Find where the given text appears and provide that cell's center as [x, y] coordinate. 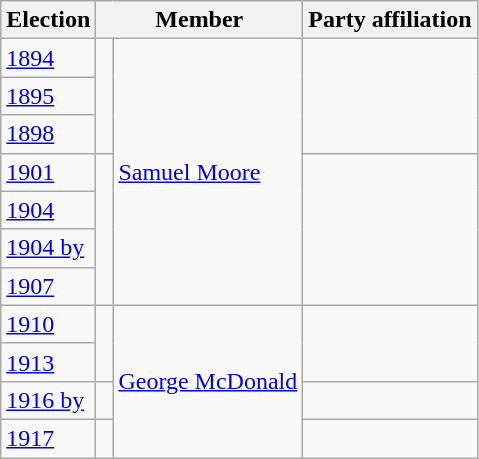
Member [200, 20]
1910 [48, 324]
1894 [48, 58]
1917 [48, 438]
1901 [48, 172]
1913 [48, 362]
George McDonald [208, 381]
1904 by [48, 248]
1898 [48, 134]
Samuel Moore [208, 172]
Party affiliation [390, 20]
1916 by [48, 400]
1895 [48, 96]
1904 [48, 210]
1907 [48, 286]
Election [48, 20]
